Search for the cell housing the specified text and yield its (x, y) center coordinate. 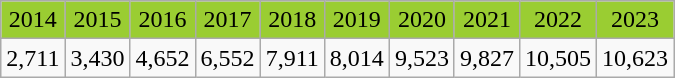
2020 (422, 20)
2,711 (33, 58)
7,911 (292, 58)
2021 (486, 20)
10,505 (558, 58)
2019 (356, 20)
2017 (228, 20)
9,523 (422, 58)
2023 (636, 20)
4,652 (162, 58)
2022 (558, 20)
2018 (292, 20)
2015 (98, 20)
9,827 (486, 58)
10,623 (636, 58)
3,430 (98, 58)
2014 (33, 20)
2016 (162, 20)
6,552 (228, 58)
8,014 (356, 58)
